Scan for the cell matching the given text and deliver its [x, y] coordinate at center. 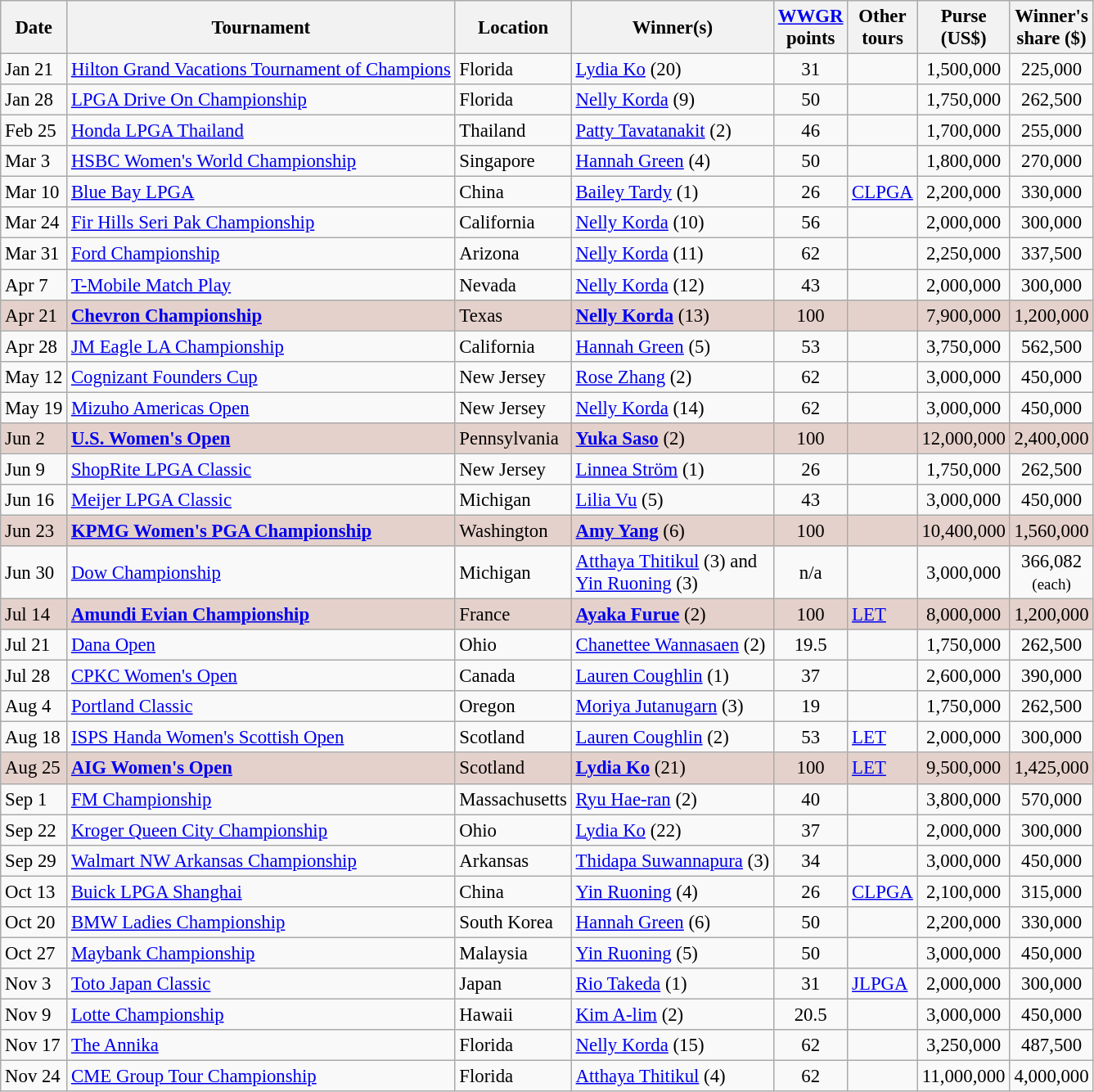
2,100,000 [964, 891]
Ryu Hae-ran (2) [673, 799]
19.5 [810, 645]
Jun 23 [34, 530]
Lauren Coughlin (1) [673, 676]
1,425,000 [1051, 769]
JLPGA [882, 984]
Amy Yang (6) [673, 530]
T-Mobile Match Play [261, 285]
Portland Classic [261, 706]
Maybank Championship [261, 953]
Feb 25 [34, 131]
Winner(s) [673, 28]
Nelly Korda (10) [673, 223]
Nevada [513, 285]
Ford Championship [261, 254]
FM Championship [261, 799]
Nelly Korda (14) [673, 408]
Mar 10 [34, 192]
Dana Open [261, 645]
Apr 28 [34, 346]
Washington [513, 530]
CME Group Tour Championship [261, 1076]
Jun 16 [34, 500]
KPMG Women's PGA Championship [261, 530]
Pennsylvania [513, 439]
Oct 13 [34, 891]
Nelly Korda (15) [673, 1045]
Location [513, 28]
Honda LPGA Thailand [261, 131]
JM Eagle LA Championship [261, 346]
May 12 [34, 377]
Oct 27 [34, 953]
4,000,000 [1051, 1076]
Sep 29 [34, 860]
Apr 21 [34, 315]
Nelly Korda (9) [673, 100]
562,500 [1051, 346]
Yin Ruoning (5) [673, 953]
Nov 9 [34, 1014]
Texas [513, 315]
Fir Hills Seri Pak Championship [261, 223]
Thailand [513, 131]
Patty Tavatanakit (2) [673, 131]
Mar 3 [34, 161]
337,500 [1051, 254]
n/a [810, 573]
Sep 1 [34, 799]
U.S. Women's Open [261, 439]
20.5 [810, 1014]
8,000,000 [964, 615]
LPGA Drive On Championship [261, 100]
46 [810, 131]
Moriya Jutanugarn (3) [673, 706]
270,000 [1051, 161]
BMW Ladies Championship [261, 923]
Winner'sshare ($) [1051, 28]
40 [810, 799]
19 [810, 706]
34 [810, 860]
2,250,000 [964, 254]
Date [34, 28]
Ayaka Furue (2) [673, 615]
Kim A-lim (2) [673, 1014]
Walmart NW Arkansas Championship [261, 860]
Nov 17 [34, 1045]
Purse(US$) [964, 28]
Mar 24 [34, 223]
Lydia Ko (20) [673, 70]
Thidapa Suwannapura (3) [673, 860]
Dow Championship [261, 573]
Jul 21 [34, 645]
Rio Takeda (1) [673, 984]
7,900,000 [964, 315]
Massachusetts [513, 799]
Atthaya Thitikul (4) [673, 1076]
Apr 7 [34, 285]
315,000 [1051, 891]
570,000 [1051, 799]
Lydia Ko (21) [673, 769]
3,250,000 [964, 1045]
Nelly Korda (13) [673, 315]
12,000,000 [964, 439]
AIG Women's Open [261, 769]
Nelly Korda (11) [673, 254]
10,400,000 [964, 530]
Malaysia [513, 953]
Japan [513, 984]
Amundi Evian Championship [261, 615]
3,750,000 [964, 346]
Aug 25 [34, 769]
Lotte Championship [261, 1014]
May 19 [34, 408]
Chevron Championship [261, 315]
Hannah Green (4) [673, 161]
487,500 [1051, 1045]
Jun 2 [34, 439]
Blue Bay LPGA [261, 192]
Jan 21 [34, 70]
Lydia Ko (22) [673, 830]
Meijer LPGA Classic [261, 500]
Nelly Korda (12) [673, 285]
1,700,000 [964, 131]
The Annika [261, 1045]
2,400,000 [1051, 439]
Bailey Tardy (1) [673, 192]
ISPS Handa Women's Scottish Open [261, 738]
255,000 [1051, 131]
Othertours [882, 28]
Yin Ruoning (4) [673, 891]
South Korea [513, 923]
Cognizant Founders Cup [261, 377]
Chanettee Wannasaen (2) [673, 645]
Mizuho Americas Open [261, 408]
Aug 4 [34, 706]
2,600,000 [964, 676]
Yuka Saso (2) [673, 439]
France [513, 615]
Oct 20 [34, 923]
Linnea Ström (1) [673, 469]
1,800,000 [964, 161]
Aug 18 [34, 738]
366,082(each) [1051, 573]
Hannah Green (6) [673, 923]
Jan 28 [34, 100]
Jun 9 [34, 469]
Sep 22 [34, 830]
Arkansas [513, 860]
Lilia Vu (5) [673, 500]
CPKC Women's Open [261, 676]
Rose Zhang (2) [673, 377]
3,800,000 [964, 799]
Singapore [513, 161]
Oregon [513, 706]
Jun 30 [34, 573]
1,500,000 [964, 70]
Canada [513, 676]
Nov 3 [34, 984]
Jul 14 [34, 615]
Hannah Green (5) [673, 346]
ShopRite LPGA Classic [261, 469]
Hilton Grand Vacations Tournament of Champions [261, 70]
Arizona [513, 254]
390,000 [1051, 676]
Lauren Coughlin (2) [673, 738]
Toto Japan Classic [261, 984]
56 [810, 223]
Kroger Queen City Championship [261, 830]
Buick LPGA Shanghai [261, 891]
11,000,000 [964, 1076]
Nov 24 [34, 1076]
Mar 31 [34, 254]
WWGRpoints [810, 28]
Tournament [261, 28]
Hawaii [513, 1014]
225,000 [1051, 70]
HSBC Women's World Championship [261, 161]
9,500,000 [964, 769]
1,560,000 [1051, 530]
Jul 28 [34, 676]
Atthaya Thitikul (3) and Yin Ruoning (3) [673, 573]
